Extract the [x, y] coordinate from the center of the cell holding the provided text.  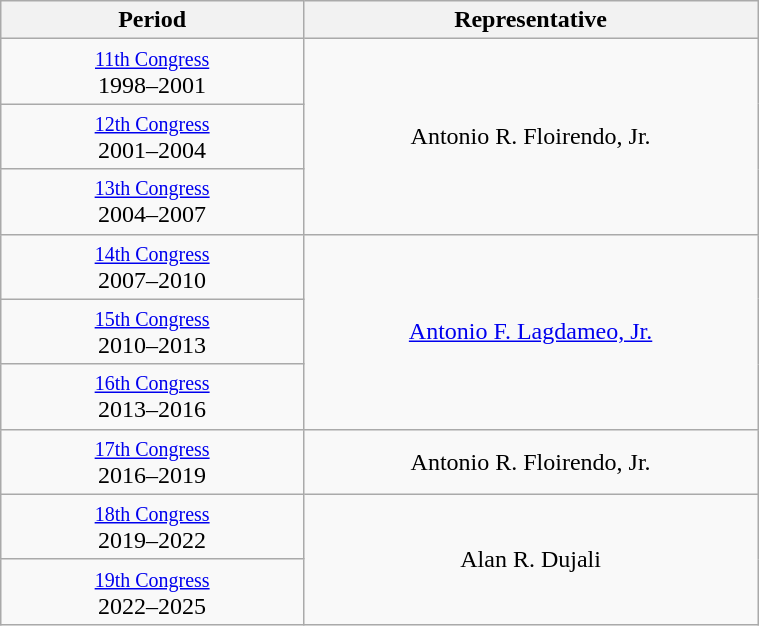
16th Congress2013–2016 [152, 396]
11th Congress1998–2001 [152, 72]
18th Congress2019–2022 [152, 526]
12th Congress2001–2004 [152, 136]
13th Congress2004–2007 [152, 202]
Antonio F. Lagdameo, Jr. [530, 332]
14th Congress2007–2010 [152, 266]
Period [152, 20]
17th Congress2016–2019 [152, 462]
19th Congress2022–2025 [152, 592]
Alan R. Dujali [530, 559]
15th Congress2010–2013 [152, 332]
Representative [530, 20]
